Return the (X, Y) coordinate for the center point of the cell that contains the specified text.  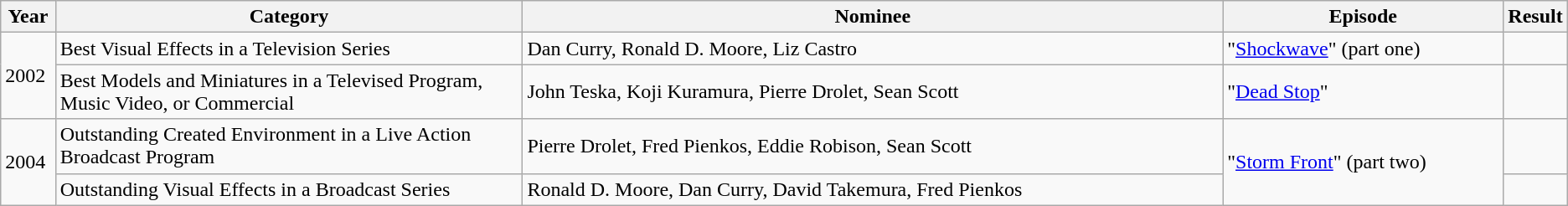
Ronald D. Moore, Dan Curry, David Takemura, Fred Pienkos (873, 189)
Outstanding Created Environment in a Live Action Broadcast Program (289, 146)
Pierre Drolet, Fred Pienkos, Eddie Robison, Sean Scott (873, 146)
Best Visual Effects in a Television Series (289, 49)
Year (28, 17)
Best Models and Miniatures in a Televised Program, Music Video, or Commercial (289, 92)
Result (1535, 17)
Category (289, 17)
Outstanding Visual Effects in a Broadcast Series (289, 189)
John Teska, Koji Kuramura, Pierre Drolet, Sean Scott (873, 92)
"Dead Stop" (1364, 92)
Episode (1364, 17)
2004 (28, 162)
2002 (28, 75)
"Storm Front" (part two) (1364, 162)
"Shockwave" (part one) (1364, 49)
Nominee (873, 17)
Dan Curry, Ronald D. Moore, Liz Castro (873, 49)
